Find where the given text appears and provide that cell's center as [x, y] coordinate. 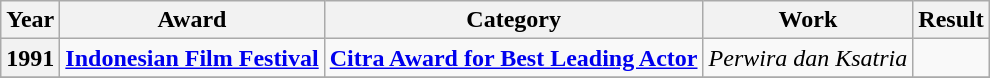
Work [808, 20]
Category [514, 20]
Citra Award for Best Leading Actor [514, 58]
Indonesian Film Festival [192, 58]
Result [951, 20]
Award [192, 20]
Year [30, 20]
1991 [30, 58]
Perwira dan Ksatria [808, 58]
